Detect which cell encompasses the target text, then output its [X, Y] center coordinate. 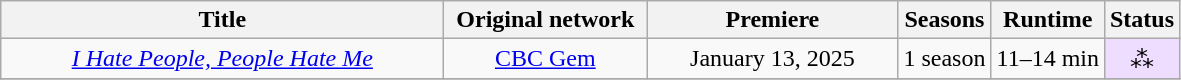
Seasons [944, 20]
Runtime [1048, 20]
Title [222, 20]
⁂ [1142, 59]
Premiere [772, 20]
I Hate People, People Hate Me [222, 59]
Original network [546, 20]
January 13, 2025 [772, 59]
1 season [944, 59]
CBC Gem [546, 59]
Status [1142, 20]
11–14 min [1048, 59]
